From the cell containing the given text, extract its center point as (X, Y) coordinate. 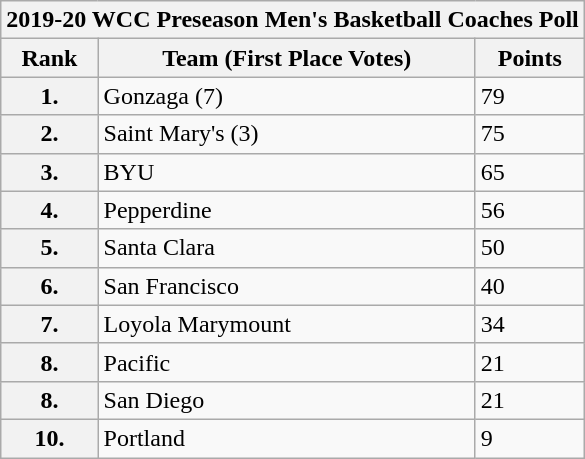
79 (530, 96)
9 (530, 438)
3. (50, 172)
Team (First Place Votes) (286, 58)
10. (50, 438)
2. (50, 134)
Santa Clara (286, 248)
4. (50, 210)
50 (530, 248)
7. (50, 324)
BYU (286, 172)
40 (530, 286)
Loyola Marymount (286, 324)
San Diego (286, 400)
Pepperdine (286, 210)
San Francisco (286, 286)
Saint Mary's (3) (286, 134)
75 (530, 134)
5. (50, 248)
1. (50, 96)
Gonzaga (7) (286, 96)
56 (530, 210)
6. (50, 286)
Rank (50, 58)
Portland (286, 438)
34 (530, 324)
Points (530, 58)
2019-20 WCC Preseason Men's Basketball Coaches Poll (293, 20)
65 (530, 172)
Pacific (286, 362)
